From the cell containing the given text, extract its center point as (x, y) coordinate. 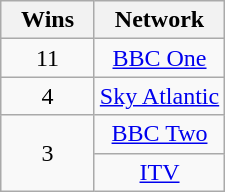
3 (48, 153)
BBC Two (159, 134)
4 (48, 96)
Network (159, 20)
BBC One (159, 58)
11 (48, 58)
Sky Atlantic (159, 96)
ITV (159, 172)
Wins (48, 20)
